Provide the (x, y) coordinate of the cell's center where the given text is located.  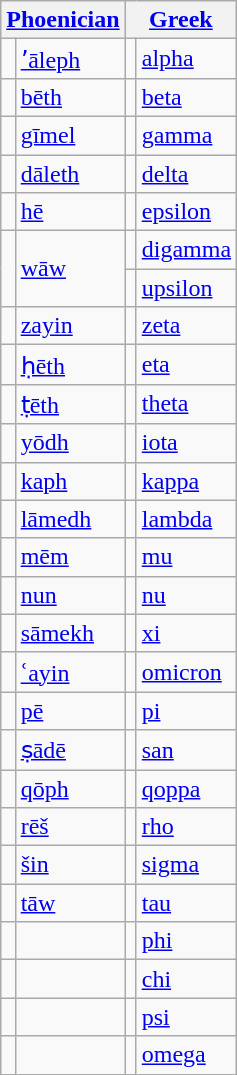
delta (186, 173)
phi (186, 941)
ʿayin (70, 672)
lambda (186, 519)
eta (186, 365)
yōdh (70, 443)
zeta (186, 326)
šin (70, 865)
chi (186, 979)
Phoenician (63, 20)
psi (186, 1017)
ṣādē (70, 750)
tau (186, 903)
omicron (186, 672)
alpha (186, 59)
rēš (70, 827)
xi (186, 633)
theta (186, 404)
beta (186, 97)
rho (186, 827)
pē (70, 711)
Greek (180, 20)
ḥēth (70, 365)
lāmedh (70, 519)
upsilon (186, 288)
iota (186, 443)
qoppa (186, 789)
mēm (70, 557)
tāw (70, 903)
zayin (70, 326)
san (186, 750)
gīmel (70, 135)
digamma (186, 250)
wāw (70, 269)
kaph (70, 481)
gamma (186, 135)
dāleth (70, 173)
hē (70, 212)
mu (186, 557)
epsilon (186, 212)
ṭēth (70, 404)
pi (186, 711)
kappa (186, 481)
ʼāleph (70, 59)
sigma (186, 865)
qōph (70, 789)
bēth (70, 97)
nu (186, 595)
nun (70, 595)
omega (186, 1055)
sāmekh (70, 633)
